Determine the (X, Y) coordinate at the center of the cell enclosing the given text.  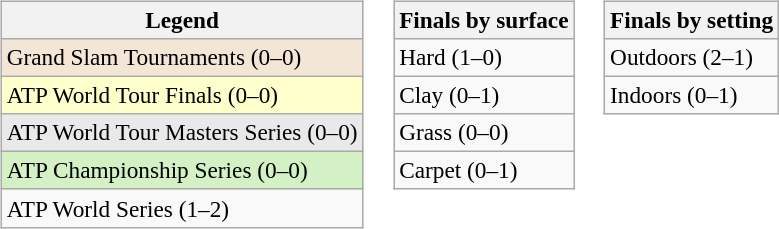
Grand Slam Tournaments (0–0) (182, 57)
ATP World Tour Masters Series (0–0) (182, 133)
Finals by setting (692, 20)
ATP World Tour Finals (0–0) (182, 95)
ATP World Series (1–2) (182, 208)
Indoors (0–1) (692, 95)
Carpet (0–1) (484, 171)
Outdoors (2–1) (692, 57)
Grass (0–0) (484, 133)
Clay (0–1) (484, 95)
Legend (182, 20)
ATP Championship Series (0–0) (182, 171)
Finals by surface (484, 20)
Hard (1–0) (484, 57)
